Return the (x, y) coordinate for the center point of the cell that contains the specified text.  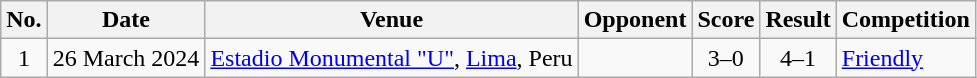
Estadio Monumental "U", Lima, Peru (392, 58)
Competition (906, 20)
No. (24, 20)
3–0 (726, 58)
26 March 2024 (126, 58)
Opponent (635, 20)
Friendly (906, 58)
1 (24, 58)
Score (726, 20)
Result (798, 20)
4–1 (798, 58)
Venue (392, 20)
Date (126, 20)
